Capture the cell that displays the provided text and extract its (X, Y) central coordinate. 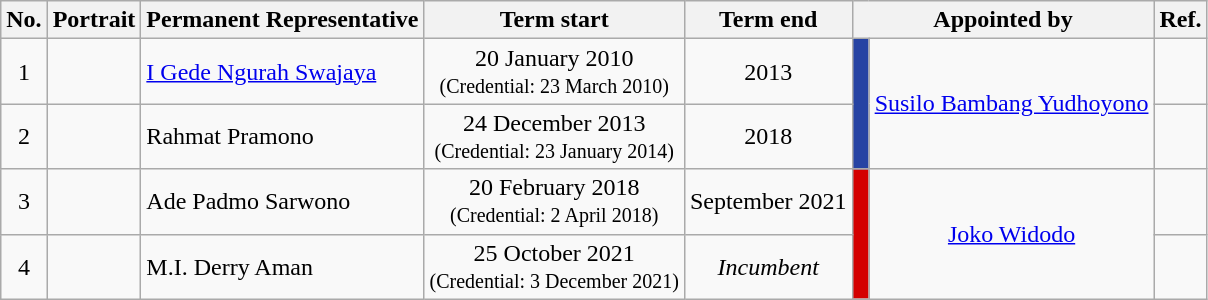
20 February 2018(Credential: 2 April 2018) (554, 202)
No. (24, 20)
2018 (768, 136)
Term start (554, 20)
Ade Padmo Sarwono (282, 202)
Rahmat Pramono (282, 136)
Term end (768, 20)
24 December 2013(Credential: 23 January 2014) (554, 136)
Incumbent (768, 266)
25 October 2021(Credential: 3 December 2021) (554, 266)
Permanent Representative (282, 20)
3 (24, 202)
20 January 2010(Credential: 23 March 2010) (554, 72)
2 (24, 136)
Appointed by (1003, 20)
2013 (768, 72)
Ref. (1180, 20)
September 2021 (768, 202)
Susilo Bambang Yudhoyono (1012, 104)
Joko Widodo (1012, 234)
I Gede Ngurah Swajaya (282, 72)
1 (24, 72)
Portrait (94, 20)
M.I. Derry Aman (282, 266)
4 (24, 266)
